Identify which cell holds the provided text, then report its [x, y] central coordinate. 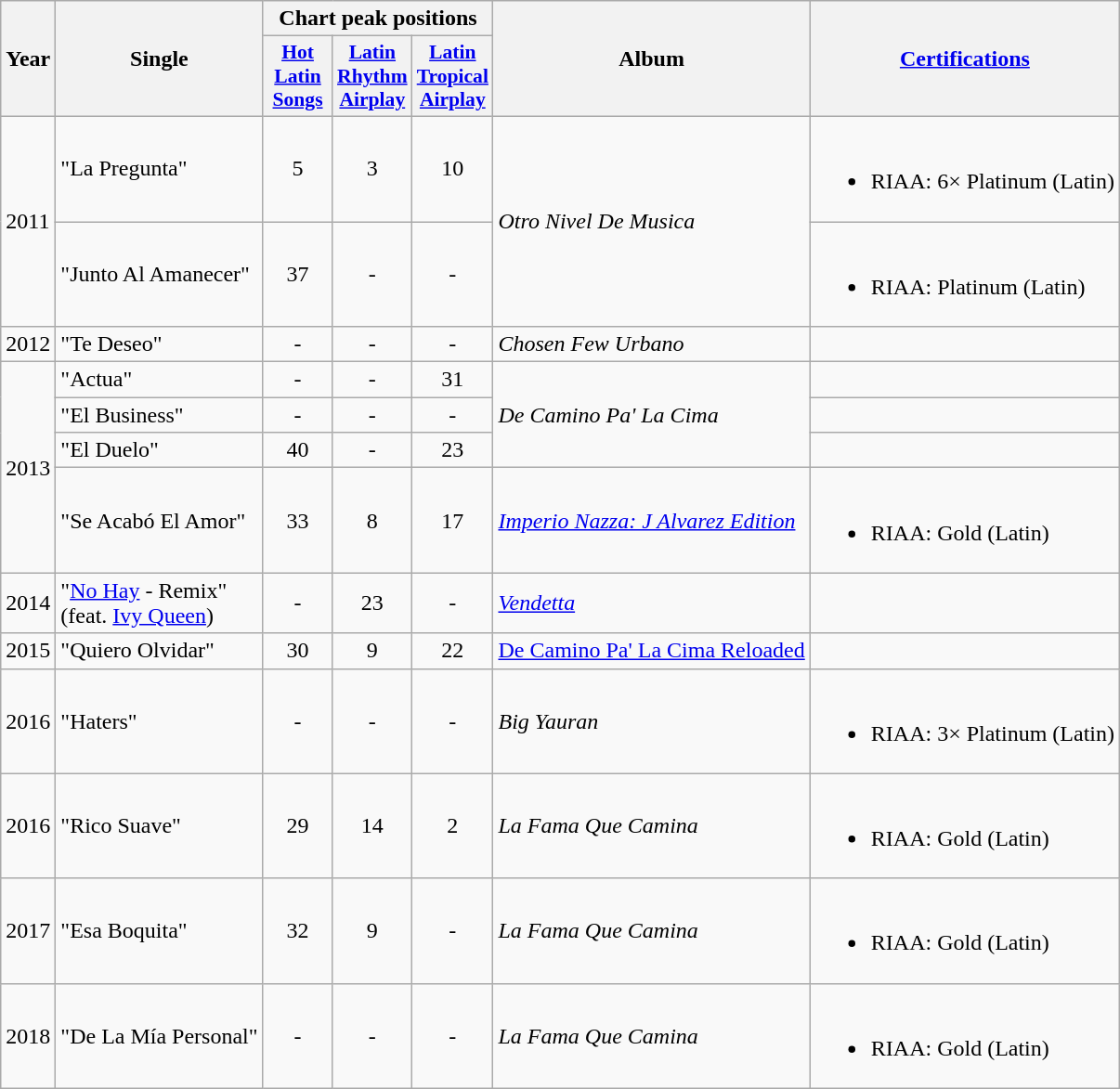
RIAA: 3× Platinum (Latin) [964, 720]
32 [297, 930]
10 [453, 169]
Imperio Nazza: J Alvarez Edition [652, 520]
"Se Acabó El Amor" [160, 520]
17 [453, 520]
Latin Rhythm Airplay [372, 76]
Single [160, 59]
RIAA: Platinum (Latin) [964, 273]
2011 [28, 221]
RIAA: 6× Platinum (Latin) [964, 169]
22 [453, 651]
Big Yauran [652, 720]
"Haters" [160, 720]
"Quiero Olvidar" [160, 651]
Year [28, 59]
2018 [28, 1036]
2013 [28, 468]
"Rico Suave" [160, 826]
2014 [28, 603]
Latin Tropical Airplay [453, 76]
Chart peak positions [378, 19]
29 [297, 826]
37 [297, 273]
Hot Latin Songs [297, 76]
"Te Deseo" [160, 344]
Vendetta [652, 603]
De Camino Pa' La Cima [652, 415]
31 [453, 380]
Otro Nivel De Musica [652, 221]
"Junto Al Amanecer" [160, 273]
40 [297, 450]
"Actua" [160, 380]
33 [297, 520]
2012 [28, 344]
"El Business" [160, 415]
"Esa Boquita" [160, 930]
2 [453, 826]
Chosen Few Urbano [652, 344]
14 [372, 826]
2015 [28, 651]
"La Pregunta" [160, 169]
"El Duelo" [160, 450]
5 [297, 169]
"No Hay - Remix"(feat. Ivy Queen) [160, 603]
30 [297, 651]
"De La Mía Personal" [160, 1036]
2017 [28, 930]
Certifications [964, 59]
3 [372, 169]
8 [372, 520]
De Camino Pa' La Cima Reloaded [652, 651]
Album [652, 59]
